Extract the (X, Y) coordinate from the center of the cell holding the provided text.  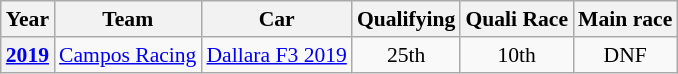
Main race (625, 19)
10th (516, 55)
Year (28, 19)
2019 (28, 55)
Campos Racing (128, 55)
Team (128, 19)
Car (276, 19)
Dallara F3 2019 (276, 55)
25th (406, 55)
Qualifying (406, 19)
Quali Race (516, 19)
DNF (625, 55)
